Determine the [X, Y] coordinate at the center of the cell enclosing the given text.  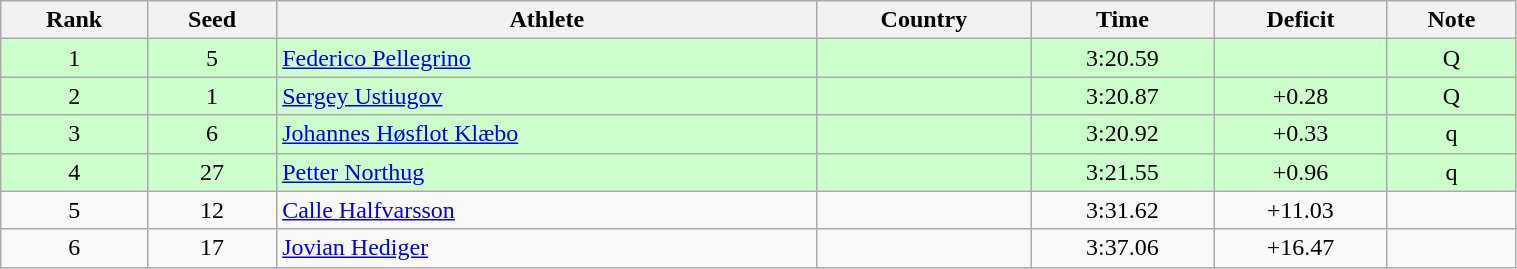
+0.96 [1300, 172]
Time [1122, 20]
Seed [212, 20]
Rank [74, 20]
+16.47 [1300, 248]
Deficit [1300, 20]
4 [74, 172]
27 [212, 172]
3:31.62 [1122, 210]
2 [74, 96]
Calle Halfvarsson [547, 210]
3:21.55 [1122, 172]
3:20.59 [1122, 58]
Federico Pellegrino [547, 58]
3:20.87 [1122, 96]
Athlete [547, 20]
3:20.92 [1122, 134]
3:37.06 [1122, 248]
17 [212, 248]
+11.03 [1300, 210]
Note [1452, 20]
Johannes Høsflot Klæbo [547, 134]
3 [74, 134]
+0.28 [1300, 96]
+0.33 [1300, 134]
12 [212, 210]
Petter Northug [547, 172]
Sergey Ustiugov [547, 96]
Country [924, 20]
Jovian Hediger [547, 248]
